Pinpoint the cell where the given text exists, returning its (x, y) midpoint coordinate. 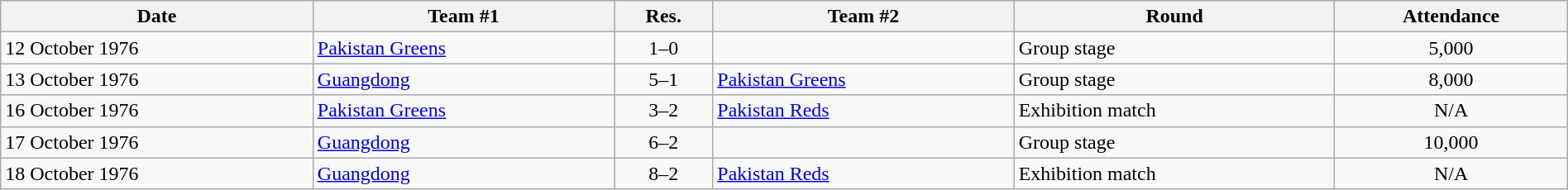
10,000 (1451, 142)
Round (1174, 17)
18 October 1976 (157, 173)
1–0 (663, 48)
Date (157, 17)
3–2 (663, 111)
8–2 (663, 173)
16 October 1976 (157, 111)
6–2 (663, 142)
12 October 1976 (157, 48)
5–1 (663, 79)
Attendance (1451, 17)
5,000 (1451, 48)
Team #1 (463, 17)
13 October 1976 (157, 79)
Team #2 (863, 17)
8,000 (1451, 79)
Res. (663, 17)
17 October 1976 (157, 142)
